Return the (x, y) coordinate for the center point of the cell that contains the specified text.  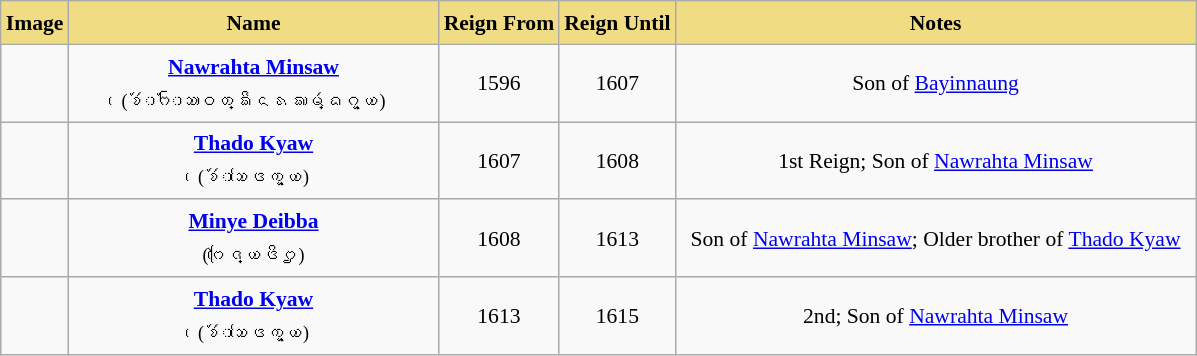
Son of Nawrahta Minsaw; Older brother of Thado Kyaw (935, 239)
Reign From (500, 22)
Image (35, 22)
Minye Deibba(ᨻᩕᨩᩱ᩠ᨿᨴᩥᨻᩛ) (253, 239)
Son of Bayinnaung (935, 83)
2nd; Son of Nawrahta Minsaw (935, 316)
1st Reign; Son of Nawrahta Minsaw (935, 161)
Name (253, 22)
Nawrahta Minsaw(ᨧᩮᩢ᩶ᩣᨼ᩶ᩣᩈᩣᩅᨲ᩠ᨳᩦᨶᩁᨳᩣᨾᩢ᩠ᨦᨣᩬ᩠ᨿ) (253, 83)
Reign Until (617, 22)
Notes (935, 22)
1615 (617, 316)
1596 (500, 83)
